Identify which cell holds the provided text, then report its [X, Y] central coordinate. 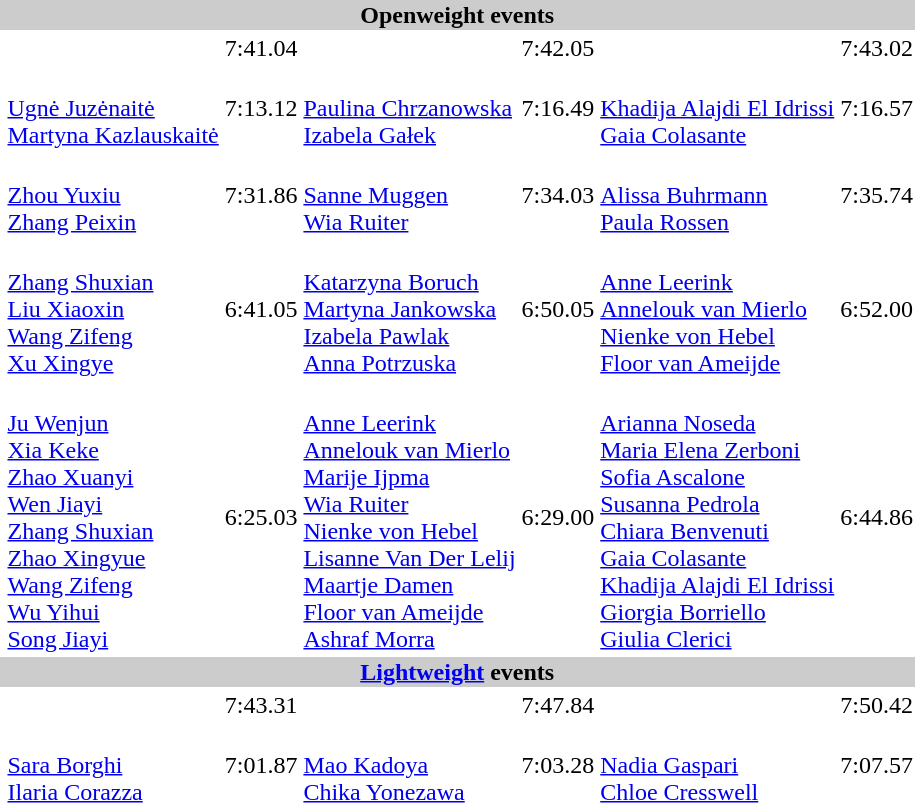
Zhou YuxiuZhang Peixin [113, 195]
7:31.86 [261, 195]
Openweight events [457, 15]
6:52.00 [877, 309]
Lightweight events [457, 672]
7:35.74 [877, 195]
Alissa BuhrmannPaula Rossen [718, 195]
7:16.49 [558, 108]
7:13.12 [261, 108]
6:50.05 [558, 309]
7:42.05 [558, 48]
7:43.31 [261, 705]
6:44.86 [877, 518]
Ju WenjunXia KekeZhao XuanyiWen Jiayi Zhang ShuxianZhao XingyueWang ZifengWu Yihui Song Jiayi [113, 518]
7:43.02 [877, 48]
7:34.03 [558, 195]
7:41.04 [261, 48]
6:41.05 [261, 309]
Sanne MuggenWia Ruiter [410, 195]
7:47.84 [558, 705]
Khadija Alajdi El IdrissiGaia Colasante [718, 108]
Ugnė JuzėnaitėMartyna Kazlauskaitė [113, 108]
7:50.42 [877, 705]
6:29.00 [558, 518]
Katarzyna BoruchMartyna JankowskaIzabela PawlakAnna Potrzuska [410, 309]
6:25.03 [261, 518]
Paulina ChrzanowskaIzabela Gałek [410, 108]
7:16.57 [877, 108]
Anne LeerinkAnnelouk van MierloNienke von HebelFloor van Ameijde [718, 309]
Anne LeerinkAnnelouk van MierloMarije IjpmaWia Ruiter Nienke von HebelLisanne Van Der LelijMaartje DamenFloor van Ameijde Ashraf Morra [410, 518]
Zhang ShuxianLiu XiaoxinWang ZifengXu Xingye [113, 309]
